Determine the (x, y) coordinate at the center of the cell enclosing the given text.  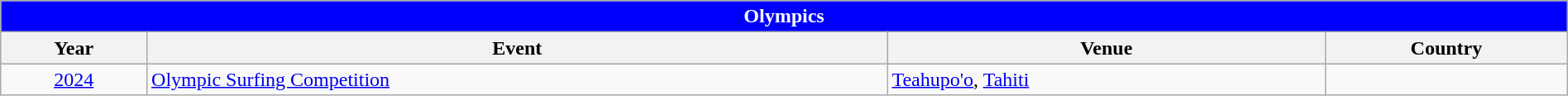
2024 (74, 79)
Country (1447, 48)
Event (518, 48)
Olympics (784, 17)
Venue (1107, 48)
Year (74, 48)
Olympic Surfing Competition (518, 79)
Teahupo'o, Tahiti (1107, 79)
